Find where the given text appears and provide that cell's center as [x, y] coordinate. 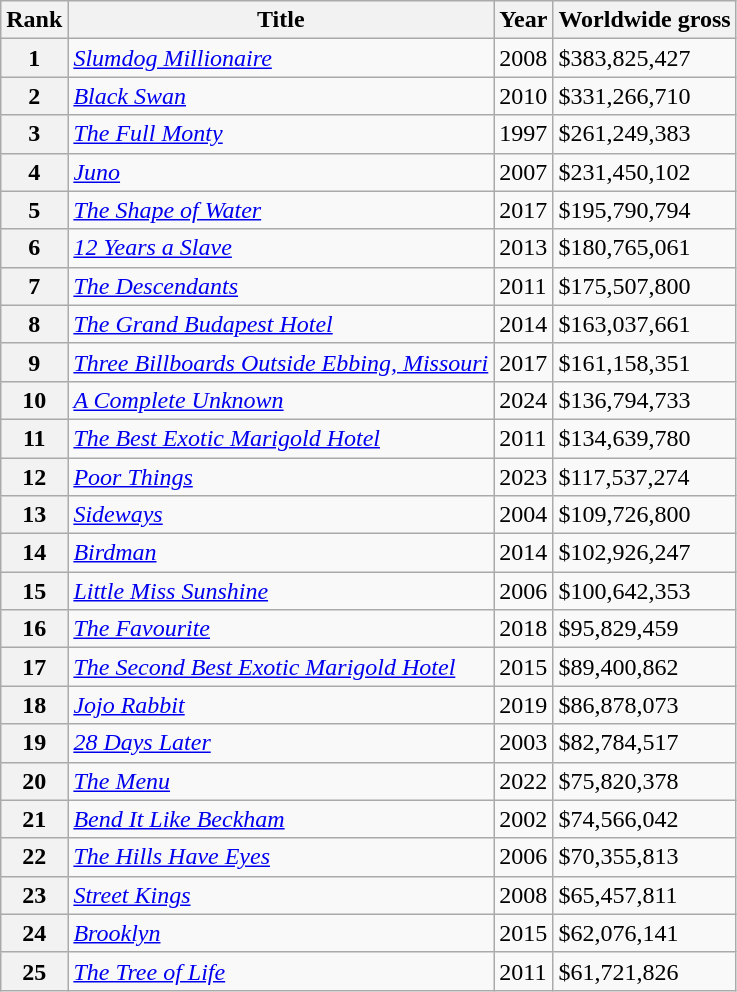
13 [34, 515]
16 [34, 629]
The Grand Budapest Hotel [281, 324]
Juno [281, 172]
The Second Best Exotic Marigold Hotel [281, 667]
21 [34, 819]
$175,507,800 [644, 286]
$82,784,517 [644, 743]
2018 [524, 629]
19 [34, 743]
$195,790,794 [644, 210]
Year [524, 20]
$163,037,661 [644, 324]
24 [34, 933]
$62,076,141 [644, 933]
$134,639,780 [644, 438]
The Tree of Life [281, 971]
18 [34, 705]
$161,158,351 [644, 362]
2 [34, 96]
12 Years a Slave [281, 248]
22 [34, 857]
Three Billboards Outside Ebbing, Missouri [281, 362]
2002 [524, 819]
2024 [524, 400]
Brooklyn [281, 933]
1 [34, 58]
17 [34, 667]
$95,829,459 [644, 629]
2023 [524, 477]
2004 [524, 515]
The Best Exotic Marigold Hotel [281, 438]
Sideways [281, 515]
$70,355,813 [644, 857]
$102,926,247 [644, 553]
25 [34, 971]
Title [281, 20]
11 [34, 438]
$261,249,383 [644, 134]
15 [34, 591]
7 [34, 286]
$383,825,427 [644, 58]
Little Miss Sunshine [281, 591]
The Hills Have Eyes [281, 857]
Birdman [281, 553]
Poor Things [281, 477]
A Complete Unknown [281, 400]
$331,266,710 [644, 96]
The Favourite [281, 629]
$100,642,353 [644, 591]
Street Kings [281, 895]
14 [34, 553]
$61,721,826 [644, 971]
6 [34, 248]
$89,400,862 [644, 667]
2003 [524, 743]
The Menu [281, 781]
Worldwide gross [644, 20]
Black Swan [281, 96]
Jojo Rabbit [281, 705]
$109,726,800 [644, 515]
23 [34, 895]
9 [34, 362]
$75,820,378 [644, 781]
$180,765,061 [644, 248]
$65,457,811 [644, 895]
The Shape of Water [281, 210]
4 [34, 172]
10 [34, 400]
Slumdog Millionaire [281, 58]
2019 [524, 705]
The Descendants [281, 286]
Bend It Like Beckham [281, 819]
$136,794,733 [644, 400]
1997 [524, 134]
3 [34, 134]
5 [34, 210]
$74,566,042 [644, 819]
28 Days Later [281, 743]
8 [34, 324]
Rank [34, 20]
2010 [524, 96]
$86,878,073 [644, 705]
20 [34, 781]
The Full Monty [281, 134]
2013 [524, 248]
$231,450,102 [644, 172]
2007 [524, 172]
12 [34, 477]
$117,537,274 [644, 477]
2022 [524, 781]
